Determine the [X, Y] coordinate at the center of the cell enclosing the given text.  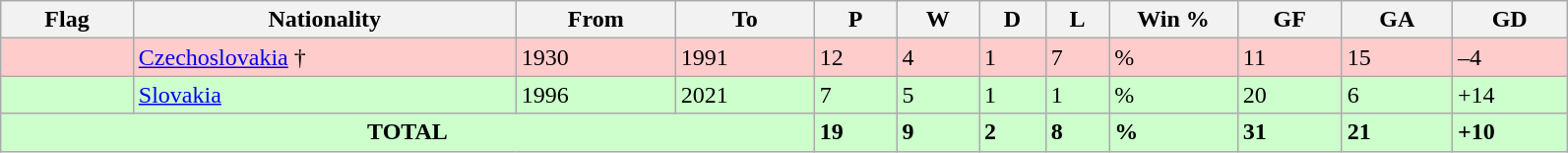
8 [1077, 132]
D [1012, 20]
15 [1397, 57]
To [744, 20]
W [938, 20]
1930 [596, 57]
–4 [1509, 57]
Win % [1173, 20]
Czechoslovakia † [325, 57]
+14 [1509, 95]
1996 [596, 95]
2 [1012, 132]
19 [855, 132]
+10 [1509, 132]
9 [938, 132]
6 [1397, 95]
1991 [744, 57]
12 [855, 57]
4 [938, 57]
GF [1289, 20]
2021 [744, 95]
20 [1289, 95]
GA [1397, 20]
L [1077, 20]
21 [1397, 132]
P [855, 20]
Slovakia [325, 95]
5 [938, 95]
Nationality [325, 20]
31 [1289, 132]
GD [1509, 20]
11 [1289, 57]
Flag [67, 20]
TOTAL [408, 132]
From [596, 20]
